Pinpoint the cell where the given text exists, returning its (X, Y) midpoint coordinate. 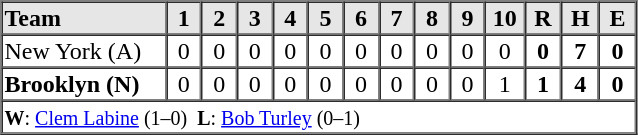
6 (360, 18)
New York (A) (84, 50)
E (618, 18)
5 (326, 18)
2 (220, 18)
Brooklyn (N) (84, 84)
8 (432, 18)
10 (504, 18)
W: Clem Labine (1–0) L: Bob Turley (0–1) (319, 116)
Team (84, 18)
3 (254, 18)
H (581, 18)
9 (468, 18)
R (542, 18)
